From the cell containing the given text, extract its center point as (X, Y) coordinate. 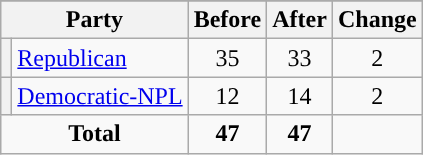
Change (377, 20)
33 (300, 58)
Before (228, 20)
Party (94, 20)
Republican (100, 58)
14 (300, 96)
Democratic-NPL (100, 96)
35 (228, 58)
After (300, 20)
Total (94, 134)
12 (228, 96)
